Return (x, y) of the center of cell containing provided text 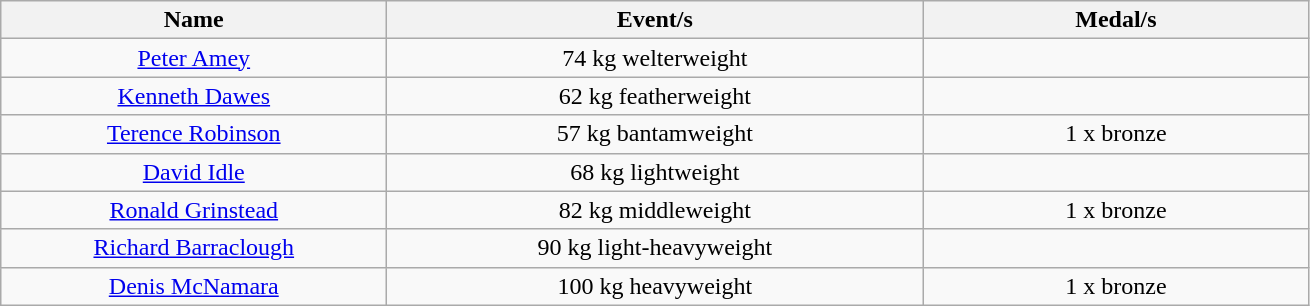
100 kg heavyweight (655, 286)
Richard Barraclough (194, 248)
Event/s (655, 20)
82 kg middleweight (655, 210)
Peter Amey (194, 58)
Kenneth Dawes (194, 96)
57 kg bantamweight (655, 134)
Name (194, 20)
Ronald Grinstead (194, 210)
90 kg light-heavyweight (655, 248)
Denis McNamara (194, 286)
62 kg featherweight (655, 96)
68 kg lightweight (655, 172)
Terence Robinson (194, 134)
74 kg welterweight (655, 58)
David Idle (194, 172)
Medal/s (1116, 20)
